Determine the [X, Y] coordinate at the center of the cell enclosing the given text.  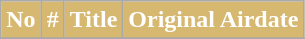
Original Airdate [214, 20]
Title [94, 20]
# [52, 20]
No [21, 20]
